Scan for the cell matching the given text and deliver its (X, Y) coordinate at center. 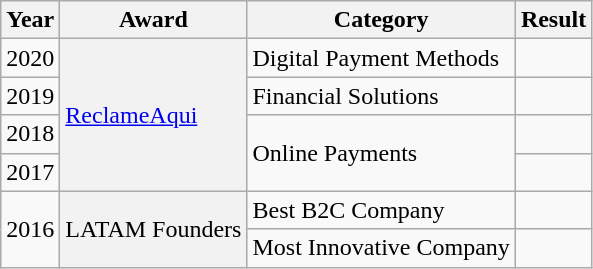
Online Payments (381, 153)
2016 (30, 229)
2019 (30, 96)
Most Innovative Company (381, 248)
Best B2C Company (381, 210)
Award (154, 20)
2018 (30, 134)
Category (381, 20)
ReclameAqui (154, 115)
2017 (30, 172)
Financial Solutions (381, 96)
LATAM Founders (154, 229)
Digital Payment Methods (381, 58)
Year (30, 20)
2020 (30, 58)
Result (553, 20)
